Capture the cell that displays the provided text and extract its (X, Y) central coordinate. 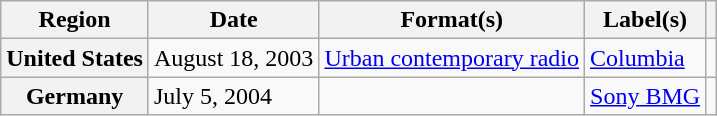
United States (75, 58)
August 18, 2003 (233, 58)
Columbia (646, 58)
Urban contemporary radio (452, 58)
Date (233, 20)
Germany (75, 96)
Label(s) (646, 20)
Sony BMG (646, 96)
Format(s) (452, 20)
July 5, 2004 (233, 96)
Region (75, 20)
